Return [X, Y] of the center of cell containing provided text 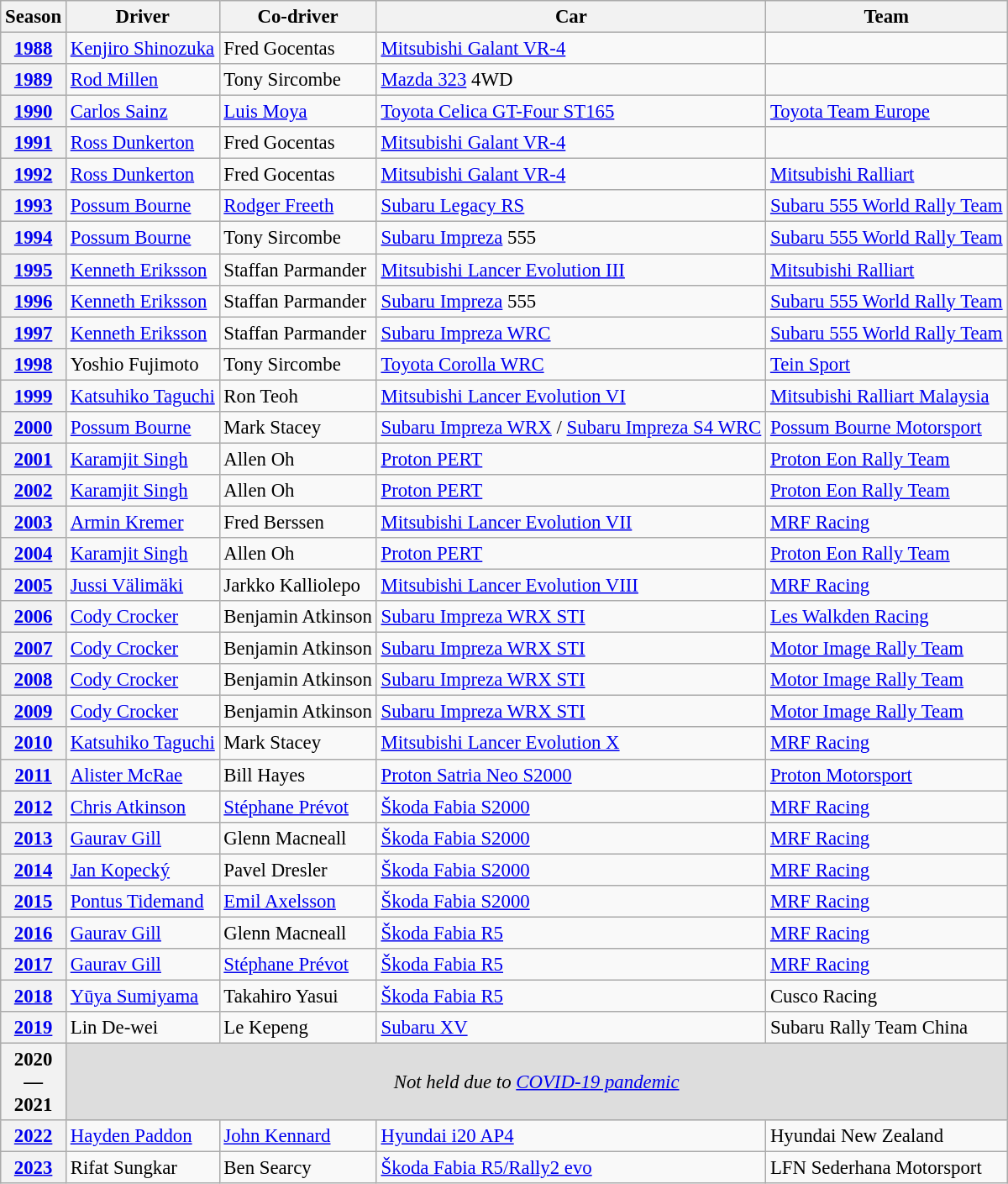
2020—2021 [34, 1082]
Mazda 323 4WD [571, 80]
Fred Berssen [297, 522]
Toyota Celica GT-Four ST165 [571, 112]
Jussi Välimäki [143, 586]
2006 [34, 617]
Possum Bourne Motorsport [887, 428]
Subaru Impreza WRX / Subaru Impreza S4 WRC [571, 428]
1999 [34, 396]
Les Walkden Racing [887, 617]
Cusco Racing [887, 996]
Subaru Rally Team China [887, 1028]
2022 [34, 1136]
1989 [34, 80]
Co-driver [297, 17]
2012 [34, 807]
2011 [34, 775]
2019 [34, 1028]
1991 [34, 143]
Carlos Sainz [143, 112]
1998 [34, 364]
Armin Kremer [143, 522]
2015 [34, 902]
Pavel Dresler [297, 870]
2010 [34, 744]
Bill Hayes [297, 775]
Proton Motorsport [887, 775]
Le Kepeng [297, 1028]
Ben Searcy [297, 1168]
2000 [34, 428]
Toyota Corolla WRC [571, 364]
2023 [34, 1168]
Kenjiro Shinozuka [143, 49]
2004 [34, 554]
2001 [34, 459]
2008 [34, 680]
John Kennard [297, 1136]
Rifat Sungkar [143, 1168]
Chris Atkinson [143, 807]
Mitsubishi Ralliart Malaysia [887, 396]
2017 [34, 965]
Mitsubishi Lancer Evolution III [571, 270]
Škoda Fabia R5/Rally2 evo [571, 1168]
2005 [34, 586]
1988 [34, 49]
2018 [34, 996]
Toyota Team Europe [887, 112]
Ron Teoh [297, 396]
1997 [34, 333]
Mitsubishi Lancer Evolution X [571, 744]
Team [887, 17]
Subaru Impreza WRC [571, 333]
Proton Satria Neo S2000 [571, 775]
Mitsubishi Lancer Evolution VII [571, 522]
Lin De-wei [143, 1028]
Subaru XV [571, 1028]
Hyundai i20 AP4 [571, 1136]
2007 [34, 649]
Subaru Legacy RS [571, 206]
Jarkko Kalliolepo [297, 586]
1993 [34, 206]
Rod Millen [143, 80]
Mitsubishi Lancer Evolution VI [571, 396]
Season [34, 17]
Rodger Freeth [297, 206]
2016 [34, 933]
1994 [34, 238]
Jan Kopecký [143, 870]
2003 [34, 522]
Driver [143, 17]
2014 [34, 870]
Yūya Sumiyama [143, 996]
Alister McRae [143, 775]
Emil Axelsson [297, 902]
Yoshio Fujimoto [143, 364]
1995 [34, 270]
1996 [34, 301]
Luis Moya [297, 112]
Not held due to COVID-19 pandemic [536, 1082]
2009 [34, 712]
Car [571, 17]
LFN Sederhana Motorsport [887, 1168]
Takahiro Yasui [297, 996]
2013 [34, 838]
Pontus Tidemand [143, 902]
Hayden Paddon [143, 1136]
2002 [34, 491]
Tein Sport [887, 364]
Hyundai New Zealand [887, 1136]
1992 [34, 175]
Mitsubishi Lancer Evolution VIII [571, 586]
1990 [34, 112]
